Return [x, y] of the center of cell containing provided text 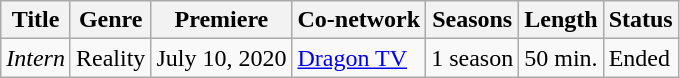
Genre [110, 20]
Intern [36, 58]
Length [561, 20]
Reality [110, 58]
Status [640, 20]
Seasons [472, 20]
Co-network [359, 20]
Dragon TV [359, 58]
50 min. [561, 58]
Ended [640, 58]
July 10, 2020 [222, 58]
Title [36, 20]
Premiere [222, 20]
1 season [472, 58]
